Provide the [X, Y] coordinate of the cell's center where the given text is located.  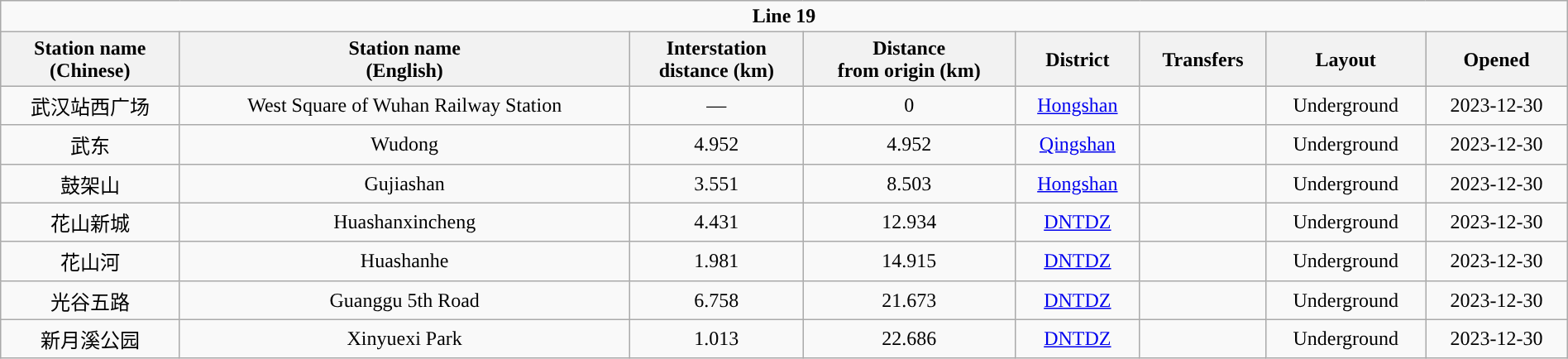
West Square of Wuhan Railway Station [405, 106]
Station name(English) [405, 60]
武汉站西广场 [90, 106]
District [1077, 60]
1.013 [717, 339]
武东 [90, 144]
8.503 [909, 184]
Distancefrom origin (km) [909, 60]
22.686 [909, 339]
鼓架山 [90, 184]
0 [909, 106]
Gujiashan [405, 184]
6.758 [717, 299]
Wudong [405, 144]
花山河 [90, 261]
3.551 [717, 184]
花山新城 [90, 222]
Transfers [1202, 60]
Huashanxincheng [405, 222]
新月溪公园 [90, 339]
Layout [1346, 60]
Opened [1497, 60]
Xinyuexi Park [405, 339]
Huashanhe [405, 261]
4.431 [717, 222]
光谷五路 [90, 299]
1.981 [717, 261]
— [717, 106]
Line 19 [784, 17]
Qingshan [1077, 144]
14.915 [909, 261]
21.673 [909, 299]
Guanggu 5th Road [405, 299]
Interstationdistance (km) [717, 60]
12.934 [909, 222]
Station name(Chinese) [90, 60]
